Provide the [X, Y] coordinate of the cell's center where the given text is located.  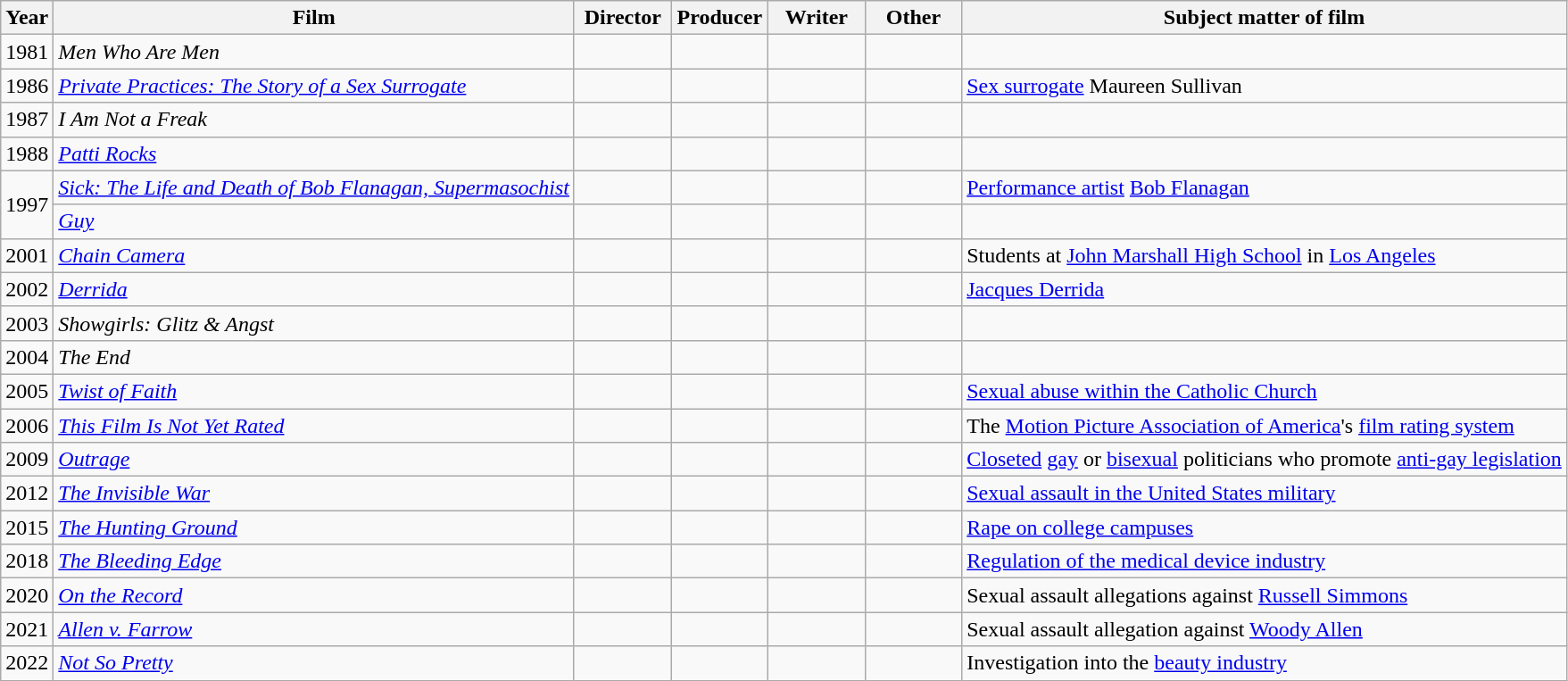
Men Who Are Men [314, 52]
Sexual assault allegation against Woody Allen [1265, 629]
Not So Pretty [314, 663]
1986 [27, 86]
2002 [27, 289]
2021 [27, 629]
Sick: The Life and Death of Bob Flanagan, Supermasochist [314, 187]
2022 [27, 663]
Sexual assault allegations against Russell Simmons [1265, 595]
Rape on college campuses [1265, 527]
1987 [27, 120]
Guy [314, 221]
2003 [27, 323]
2004 [27, 357]
The Motion Picture Association of America's film rating system [1265, 426]
1997 [27, 204]
2015 [27, 527]
Year [27, 18]
Writer [817, 18]
Private Practices: The Story of a Sex Surrogate [314, 86]
I Am Not a Freak [314, 120]
Twist of Faith [314, 391]
The Invisible War [314, 494]
Chain Camera [314, 255]
Sex surrogate Maureen Sullivan [1265, 86]
Allen v. Farrow [314, 629]
1981 [27, 52]
Sexual abuse within the Catholic Church [1265, 391]
The Hunting Ground [314, 527]
This Film Is Not Yet Rated [314, 426]
Derrida [314, 289]
2020 [27, 595]
The End [314, 357]
Producer [719, 18]
1988 [27, 154]
Investigation into the beauty industry [1265, 663]
Sexual assault in the United States military [1265, 494]
Outrage [314, 460]
The Bleeding Edge [314, 561]
Patti Rocks [314, 154]
Director [623, 18]
Students at John Marshall High School in Los Angeles [1265, 255]
Film [314, 18]
2012 [27, 494]
Jacques Derrida [1265, 289]
2001 [27, 255]
2009 [27, 460]
Showgirls: Glitz & Angst [314, 323]
Regulation of the medical device industry [1265, 561]
On the Record [314, 595]
2018 [27, 561]
Subject matter of film [1265, 18]
2006 [27, 426]
2005 [27, 391]
Other [914, 18]
Closeted gay or bisexual politicians who promote anti-gay legislation [1265, 460]
Performance artist Bob Flanagan [1265, 187]
